For the text-containing cell, return its midpoint in (x, y) coordinate format. 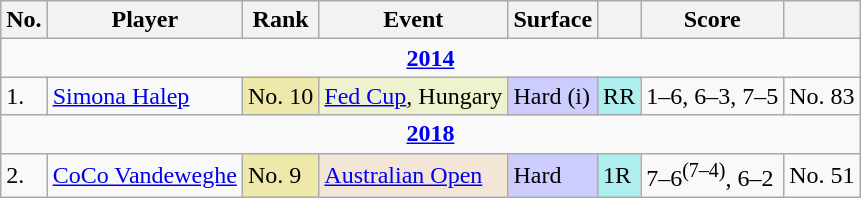
CoCo Vandeweghe (144, 176)
1. (24, 96)
2018 (430, 134)
Hard (i) (553, 96)
Rank (280, 20)
1R (620, 176)
Simona Halep (144, 96)
2. (24, 176)
Score (712, 20)
No. 51 (822, 176)
1–6, 6–3, 7–5 (712, 96)
No. (24, 20)
Surface (553, 20)
2014 (430, 58)
Event (414, 20)
Player (144, 20)
No. 83 (822, 96)
Australian Open (414, 176)
Fed Cup, Hungary (414, 96)
7–6(7–4), 6–2 (712, 176)
No. 10 (280, 96)
Hard (553, 176)
No. 9 (280, 176)
RR (620, 96)
